Extract the [X, Y] coordinate from the center of the cell holding the provided text.  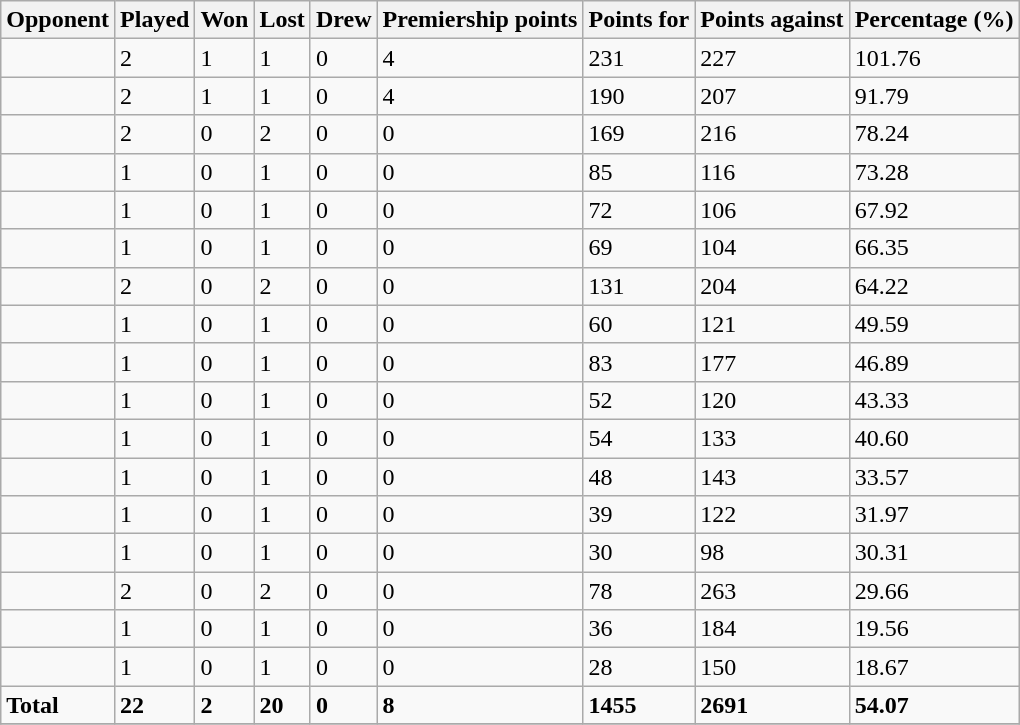
Percentage (%) [934, 20]
22 [155, 705]
8 [480, 705]
60 [639, 324]
231 [639, 58]
131 [639, 286]
20 [282, 705]
133 [772, 438]
69 [639, 248]
46.89 [934, 362]
Played [155, 20]
67.92 [934, 210]
101.76 [934, 58]
29.66 [934, 591]
106 [772, 210]
1455 [639, 705]
19.56 [934, 629]
207 [772, 96]
91.79 [934, 96]
54 [639, 438]
52 [639, 400]
216 [772, 134]
2691 [772, 705]
31.97 [934, 515]
30.31 [934, 553]
Lost [282, 20]
122 [772, 515]
Premiership points [480, 20]
48 [639, 477]
190 [639, 96]
83 [639, 362]
33.57 [934, 477]
49.59 [934, 324]
104 [772, 248]
Points for [639, 20]
98 [772, 553]
66.35 [934, 248]
Opponent [58, 20]
177 [772, 362]
43.33 [934, 400]
78 [639, 591]
85 [639, 172]
54.07 [934, 705]
72 [639, 210]
18.67 [934, 667]
Points against [772, 20]
36 [639, 629]
64.22 [934, 286]
263 [772, 591]
30 [639, 553]
40.60 [934, 438]
227 [772, 58]
73.28 [934, 172]
78.24 [934, 134]
121 [772, 324]
39 [639, 515]
Drew [344, 20]
143 [772, 477]
Won [224, 20]
28 [639, 667]
116 [772, 172]
204 [772, 286]
150 [772, 667]
184 [772, 629]
120 [772, 400]
169 [639, 134]
Total [58, 705]
